Pinpoint the cell where the given text exists, returning its (x, y) midpoint coordinate. 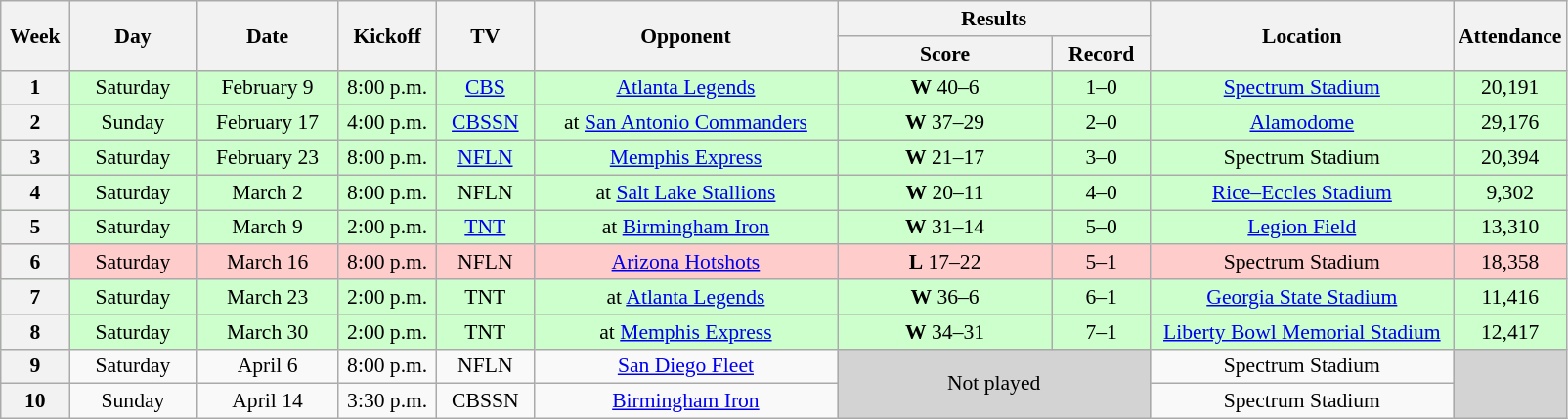
7 (35, 297)
March 2 (268, 192)
W 37–29 (944, 123)
12,417 (1510, 332)
Rice–Eccles Stadium (1302, 192)
Location (1302, 35)
April 6 (268, 366)
2–0 (1102, 123)
Results (993, 19)
March 9 (268, 228)
March 23 (268, 297)
Memphis Express (685, 158)
CBS (485, 88)
18,358 (1510, 263)
at Atlanta Legends (685, 297)
13,310 (1510, 228)
4:00 p.m. (387, 123)
4 (35, 192)
March 16 (268, 263)
TV (485, 35)
L 17–22 (944, 263)
11,416 (1510, 297)
4–0 (1102, 192)
February 23 (268, 158)
April 14 (268, 401)
9,302 (1510, 192)
W 40–6 (944, 88)
10 (35, 401)
29,176 (1510, 123)
at San Antonio Commanders (685, 123)
Score (944, 54)
at Memphis Express (685, 332)
3–0 (1102, 158)
Arizona Hotshots (685, 263)
Legion Field (1302, 228)
6–1 (1102, 297)
20,191 (1510, 88)
9 (35, 366)
1 (35, 88)
7–1 (1102, 332)
W 34–31 (944, 332)
W 21–17 (944, 158)
February 9 (268, 88)
3 (35, 158)
1–0 (1102, 88)
Date (268, 35)
Liberty Bowl Memorial Stadium (1302, 332)
Birmingham Iron (685, 401)
8 (35, 332)
Week (35, 35)
3:30 p.m. (387, 401)
Record (1102, 54)
5–0 (1102, 228)
Day (133, 35)
San Diego Fleet (685, 366)
Attendance (1510, 35)
W 36–6 (944, 297)
at Birmingham Iron (685, 228)
Atlanta Legends (685, 88)
Kickoff (387, 35)
5–1 (1102, 263)
6 (35, 263)
Georgia State Stadium (1302, 297)
Not played (993, 383)
Opponent (685, 35)
February 17 (268, 123)
at Salt Lake Stallions (685, 192)
March 30 (268, 332)
W 31–14 (944, 228)
2 (35, 123)
20,394 (1510, 158)
5 (35, 228)
W 20–11 (944, 192)
Alamodome (1302, 123)
